Provide the (X, Y) coordinate of the cell's center where the given text is located.  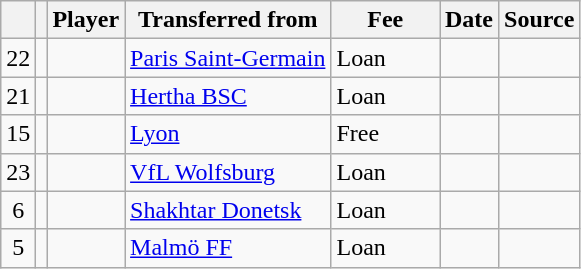
Fee (386, 20)
Shakhtar Donetsk (228, 210)
Source (540, 20)
Free (386, 134)
Malmö FF (228, 248)
Transferred from (228, 20)
15 (18, 134)
Date (470, 20)
5 (18, 248)
Lyon (228, 134)
VfL Wolfsburg (228, 172)
6 (18, 210)
Paris Saint-Germain (228, 58)
21 (18, 96)
23 (18, 172)
Hertha BSC (228, 96)
22 (18, 58)
Player (86, 20)
